Locate the cell with the specified text and output its [x, y] center coordinate. 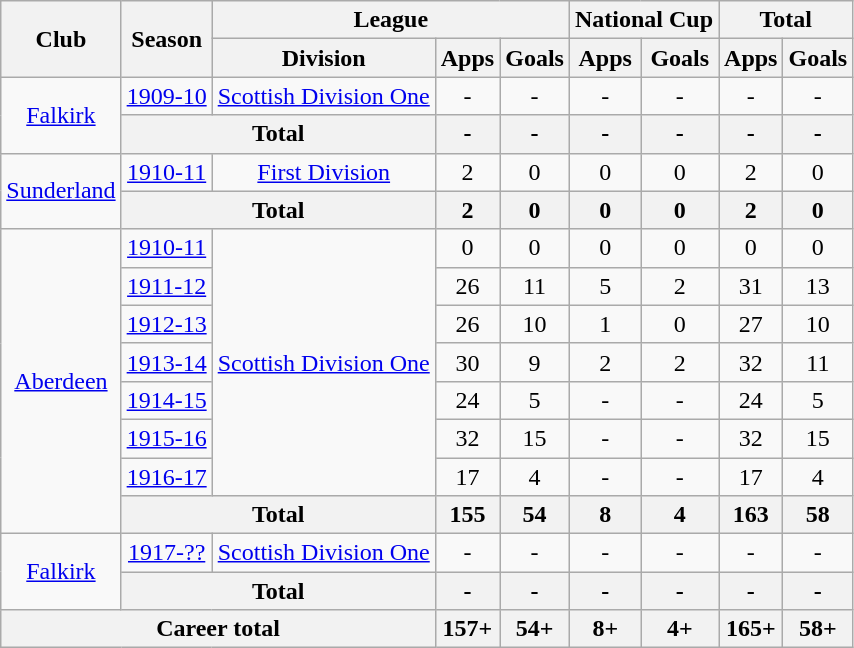
1916-17 [166, 477]
Club [61, 39]
155 [467, 515]
League [390, 20]
54 [535, 515]
Career total [218, 629]
Sunderland [61, 191]
58+ [818, 629]
27 [751, 324]
First Division [324, 172]
1914-15 [166, 400]
Division [324, 58]
54+ [535, 629]
1915-16 [166, 438]
31 [751, 286]
30 [467, 362]
58 [818, 515]
1913-14 [166, 362]
Aberdeen [61, 381]
163 [751, 515]
165+ [751, 629]
1 [605, 324]
1917-?? [166, 553]
4+ [680, 629]
Season [166, 39]
1911-12 [166, 286]
National Cup [644, 20]
8 [605, 515]
1912-13 [166, 324]
1909-10 [166, 96]
13 [818, 286]
157+ [467, 629]
8+ [605, 629]
9 [535, 362]
